Detect which cell encompasses the target text, then output its (x, y) center coordinate. 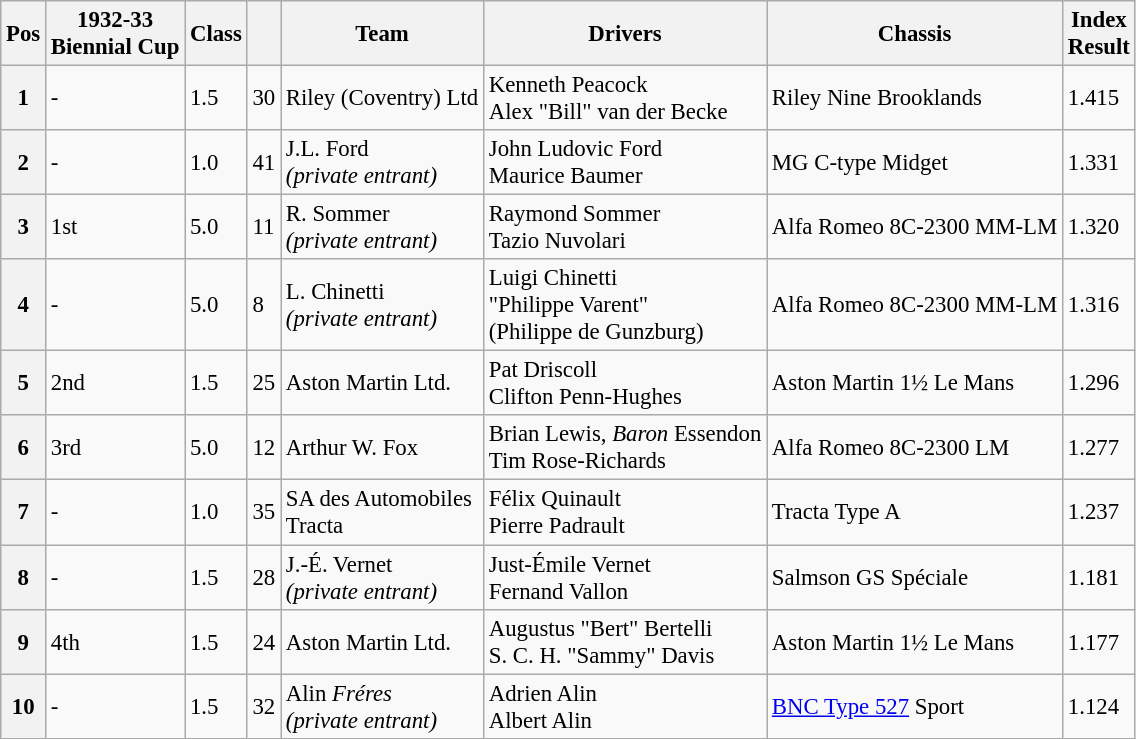
32 (264, 706)
Luigi Chinetti "Philippe Varent"(Philippe de Gunzburg) (624, 305)
1.177 (1100, 642)
John Ludovic Ford Maurice Baumer (624, 162)
Alin Fréres(private entrant) (382, 706)
Raymond Sommer Tazio Nuvolari (624, 228)
Pos (24, 34)
Tracta Type A (915, 512)
1.320 (1100, 228)
1 (24, 98)
11 (264, 228)
4th (116, 642)
1.181 (1100, 578)
10 (24, 706)
Kenneth Peacock Alex "Bill" van der Becke (624, 98)
Félix Quinault Pierre Padrault (624, 512)
30 (264, 98)
J.L. Ford(private entrant) (382, 162)
6 (24, 448)
1.316 (1100, 305)
2 (24, 162)
Chassis (915, 34)
J.-É. Vernet(private entrant) (382, 578)
Class (216, 34)
Alfa Romeo 8C-2300 LM (915, 448)
1.237 (1100, 512)
Pat Driscoll Clifton Penn-Hughes (624, 384)
BNC Type 527 Sport (915, 706)
41 (264, 162)
7 (24, 512)
25 (264, 384)
1.277 (1100, 448)
Drivers (624, 34)
MG C-type Midget (915, 162)
1.296 (1100, 384)
Just-Émile Vernet Fernand Vallon (624, 578)
Adrien Alin Albert Alin (624, 706)
Arthur W. Fox (382, 448)
2nd (116, 384)
SA des AutomobilesTracta (382, 512)
L. Chinetti(private entrant) (382, 305)
4 (24, 305)
Augustus "Bert" Bertelli S. C. H. "Sammy" Davis (624, 642)
IndexResult (1100, 34)
1.331 (1100, 162)
3 (24, 228)
9 (24, 642)
28 (264, 578)
35 (264, 512)
1.124 (1100, 706)
Team (382, 34)
Salmson GS Spéciale (915, 578)
R. Sommer(private entrant) (382, 228)
1932-33Biennial Cup (116, 34)
1.415 (1100, 98)
1st (116, 228)
3rd (116, 448)
24 (264, 642)
Riley (Coventry) Ltd (382, 98)
Riley Nine Brooklands (915, 98)
12 (264, 448)
5 (24, 384)
Brian Lewis, Baron Essendon Tim Rose-Richards (624, 448)
